Detect which cell encompasses the target text, then output its (x, y) center coordinate. 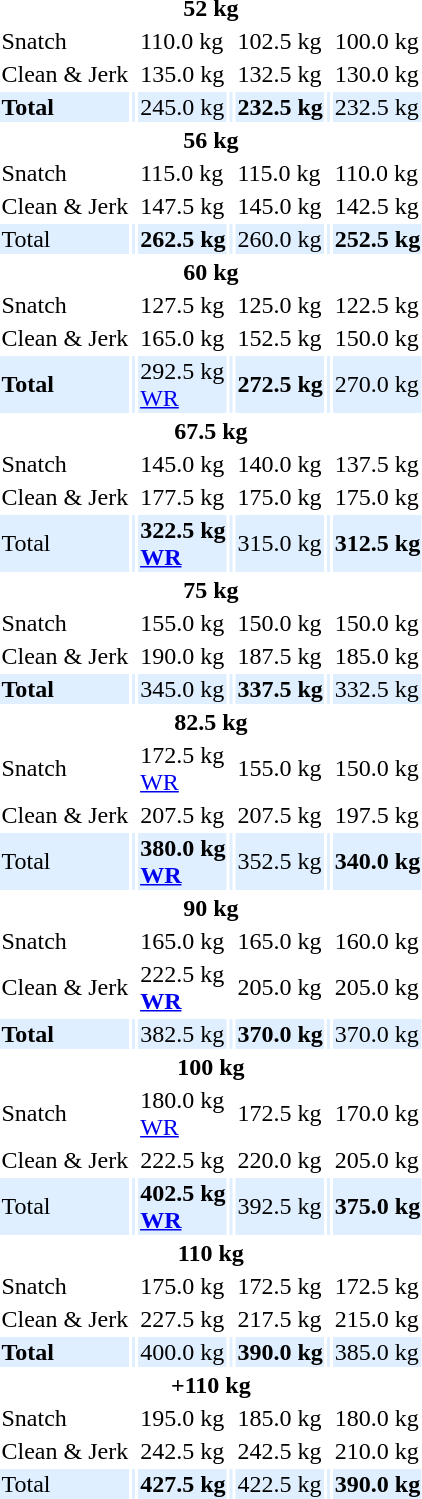
245.0 kg (183, 107)
380.0 kgWR (183, 862)
170.0 kg (377, 1114)
60 kg (211, 272)
110 kg (211, 1253)
400.0 kg (183, 1352)
227.5 kg (183, 1319)
272.5 kg (280, 384)
270.0 kg (377, 384)
127.5 kg (183, 305)
102.5 kg (280, 41)
337.5 kg (280, 689)
312.5 kg (377, 544)
75 kg (211, 590)
292.5 kgWR (183, 384)
152.5 kg (280, 338)
195.0 kg (183, 1418)
147.5 kg (183, 206)
132.5 kg (280, 74)
315.0 kg (280, 544)
197.5 kg (377, 815)
82.5 kg (211, 722)
322.5 kgWR (183, 544)
222.5 kg (183, 1160)
340.0 kg (377, 862)
90 kg (211, 908)
222.5 kgWR (183, 988)
252.5 kg (377, 239)
+110 kg (211, 1385)
100 kg (211, 1067)
56 kg (211, 140)
187.5 kg (280, 656)
180.0 kg (377, 1418)
100.0 kg (377, 41)
172.5 kgWR (183, 768)
260.0 kg (280, 239)
402.5 kgWR (183, 1206)
392.5 kg (280, 1206)
262.5 kg (183, 239)
345.0 kg (183, 689)
135.0 kg (183, 74)
122.5 kg (377, 305)
67.5 kg (211, 431)
375.0 kg (377, 1206)
130.0 kg (377, 74)
385.0 kg (377, 1352)
332.5 kg (377, 689)
217.5 kg (280, 1319)
137.5 kg (377, 464)
140.0 kg (280, 464)
160.0 kg (377, 941)
220.0 kg (280, 1160)
215.0 kg (377, 1319)
382.5 kg (183, 1034)
210.0 kg (377, 1451)
142.5 kg (377, 206)
180.0 kgWR (183, 1114)
422.5 kg (280, 1484)
352.5 kg (280, 862)
190.0 kg (183, 656)
125.0 kg (280, 305)
177.5 kg (183, 497)
427.5 kg (183, 1484)
